For the text-containing cell, return its midpoint in (X, Y) coordinate format. 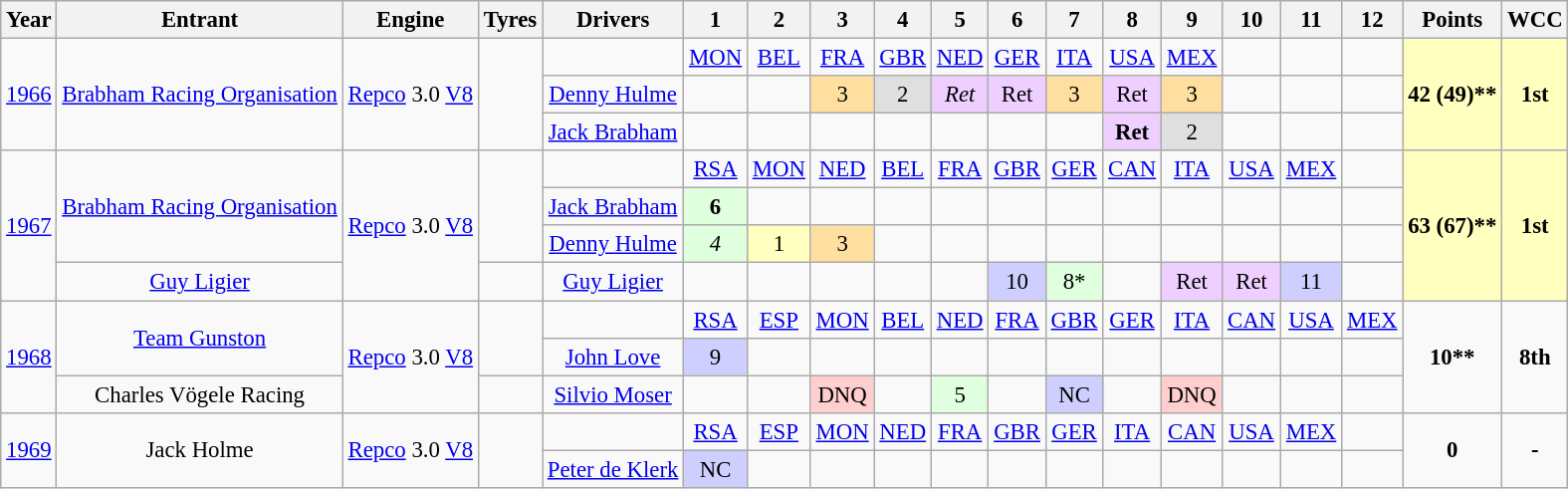
Peter de Klerk (612, 469)
Drivers (612, 20)
Charles Vögele Racing (199, 394)
0 (1453, 450)
WCC (1535, 20)
John Love (612, 357)
1967 (29, 225)
Engine (410, 20)
- (1535, 450)
1969 (29, 450)
63 (67)** (1453, 225)
Year (29, 20)
Points (1453, 20)
42 (49)** (1453, 96)
10** (1453, 357)
Silvio Moser (612, 394)
7 (1073, 20)
1968 (29, 357)
8 (1133, 20)
8* (1073, 282)
Jack Holme (199, 450)
Tyres (510, 20)
1966 (29, 96)
8th (1535, 357)
Team Gunston (199, 339)
12 (1372, 20)
Entrant (199, 20)
